From the cell containing the given text, extract its center point as [X, Y] coordinate. 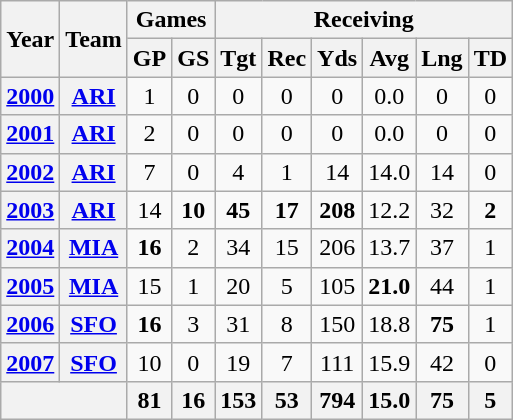
18.8 [390, 324]
206 [338, 248]
42 [442, 362]
Avg [390, 58]
81 [149, 400]
208 [338, 210]
Year [30, 39]
34 [238, 248]
Team [94, 39]
Lng [442, 58]
31 [238, 324]
Games [170, 20]
2004 [30, 248]
53 [287, 400]
20 [238, 286]
21.0 [390, 286]
44 [442, 286]
13.7 [390, 248]
111 [338, 362]
2002 [30, 172]
150 [338, 324]
153 [238, 400]
Rec [287, 58]
45 [238, 210]
8 [287, 324]
2007 [30, 362]
37 [442, 248]
14.0 [390, 172]
Tgt [238, 58]
17 [287, 210]
2000 [30, 96]
15.0 [390, 400]
GS [194, 58]
Yds [338, 58]
19 [238, 362]
2003 [30, 210]
15.9 [390, 362]
3 [194, 324]
TD [490, 58]
Receiving [364, 20]
2006 [30, 324]
GP [149, 58]
12.2 [390, 210]
2001 [30, 134]
2005 [30, 286]
794 [338, 400]
32 [442, 210]
105 [338, 286]
4 [238, 172]
